Output the (x, y) coordinate of the center of the cell containing the given text.  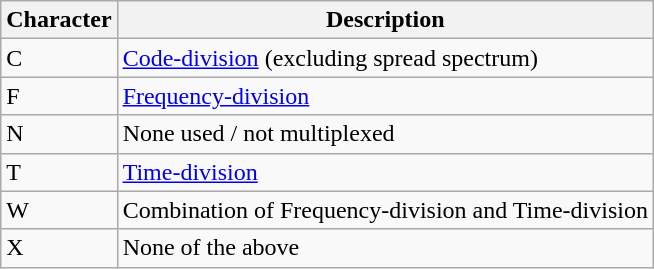
None used / not multiplexed (385, 134)
Time-division (385, 172)
F (59, 96)
Frequency-division (385, 96)
X (59, 248)
Character (59, 20)
Combination of Frequency-division and Time-division (385, 210)
Description (385, 20)
T (59, 172)
Code-division (excluding spread spectrum) (385, 58)
C (59, 58)
N (59, 134)
W (59, 210)
None of the above (385, 248)
